From the cell containing the given text, extract its center point as [x, y] coordinate. 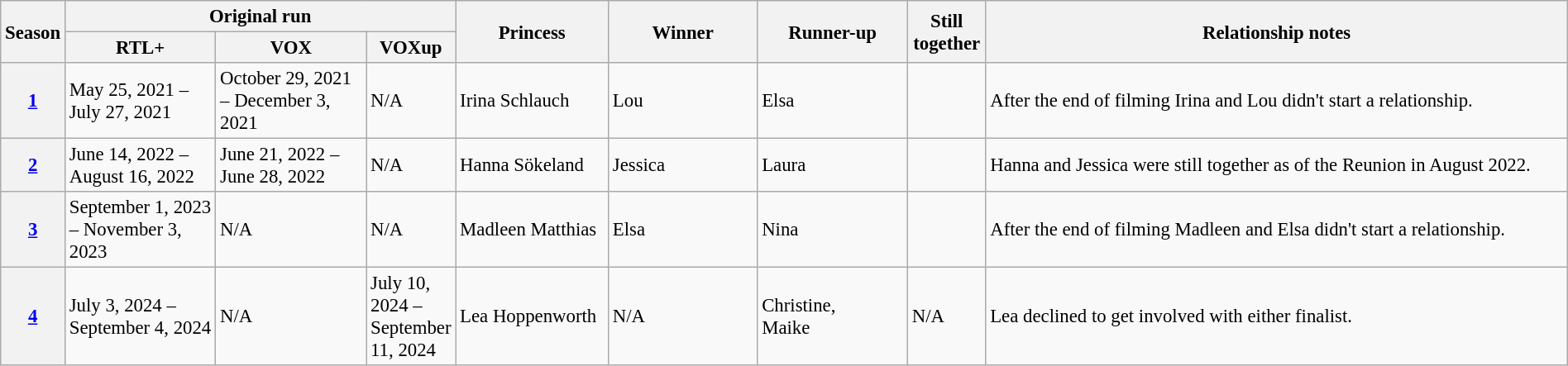
July 3, 2024 – September 4, 2024 [140, 317]
Season [33, 31]
1 [33, 101]
October 29, 2021 – December 3, 2021 [291, 101]
Lea Hoppenworth [533, 317]
June 21, 2022 – June 28, 2022 [291, 165]
Winner [683, 31]
Still together [946, 31]
Hanna and Jessica were still together as of the Reunion in August 2022. [1277, 165]
Laura [833, 165]
RTL+ [140, 48]
VOX [291, 48]
Original run [260, 17]
Madleen Matthias [533, 230]
2 [33, 165]
September 1, 2023 – November 3, 2023 [140, 230]
Jessica [683, 165]
June 14, 2022 – August 16, 2022 [140, 165]
Lea declined to get involved with either finalist. [1277, 317]
VOXup [411, 48]
After the end of filming Madleen and Elsa didn't start a relationship. [1277, 230]
Relationship notes [1277, 31]
Hanna Sökeland [533, 165]
Christine,Maike [833, 317]
May 25, 2021 – July 27, 2021 [140, 101]
After the end of filming Irina and Lou didn't start a relationship. [1277, 101]
Nina [833, 230]
Runner-up [833, 31]
Princess [533, 31]
Irina Schlauch [533, 101]
Lou [683, 101]
3 [33, 230]
4 [33, 317]
July 10, 2024 – September 11, 2024 [411, 317]
